Pinpoint the cell where the given text exists, returning its (X, Y) midpoint coordinate. 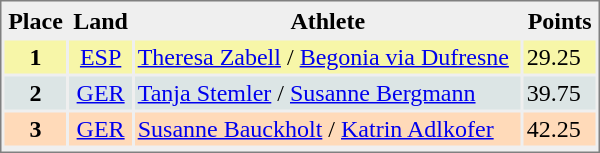
ESP (101, 56)
2 (35, 92)
42.25 (560, 128)
Place (35, 20)
29.25 (560, 56)
Theresa Zabell / Begonia via Dufresne (328, 56)
Points (560, 20)
Land (101, 20)
Susanne Bauckholt / Katrin Adlkofer (328, 128)
39.75 (560, 92)
Athlete (328, 20)
1 (35, 56)
Tanja Stemler / Susanne Bergmann (328, 92)
3 (35, 128)
